Search for the cell housing the specified text and yield its [X, Y] center coordinate. 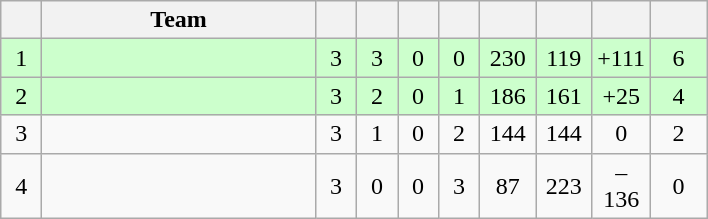
+111 [622, 58]
–136 [622, 186]
223 [564, 186]
119 [564, 58]
Team [179, 20]
161 [564, 96]
6 [679, 58]
+25 [622, 96]
186 [508, 96]
87 [508, 186]
230 [508, 58]
